Pinpoint the cell where the given text exists, returning its [X, Y] midpoint coordinate. 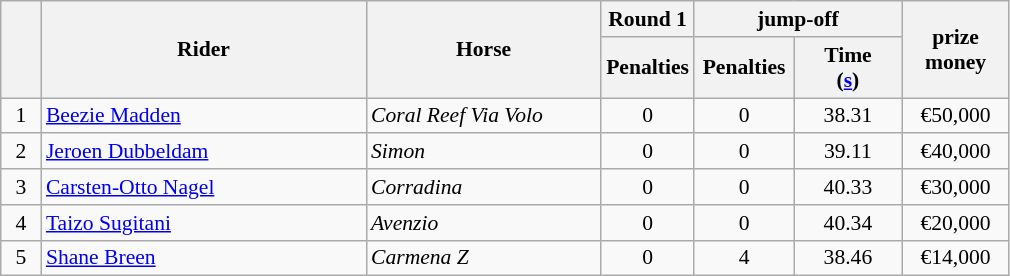
Simon [484, 152]
1 [21, 116]
Taizo Sugitani [204, 223]
Avenzio [484, 223]
Round 1 [648, 19]
€30,000 [956, 187]
38.31 [848, 116]
38.46 [848, 258]
Jeroen Dubbeldam [204, 152]
€14,000 [956, 258]
Rider [204, 50]
5 [21, 258]
3 [21, 187]
€50,000 [956, 116]
Corradina [484, 187]
€20,000 [956, 223]
Shane Breen [204, 258]
2 [21, 152]
jump-off [798, 19]
Horse [484, 50]
Carmena Z [484, 258]
Beezie Madden [204, 116]
prizemoney [956, 50]
Time(s) [848, 68]
€40,000 [956, 152]
Carsten-Otto Nagel [204, 187]
40.34 [848, 223]
40.33 [848, 187]
39.11 [848, 152]
Coral Reef Via Volo [484, 116]
